Locate the cell with the specified text and output its (x, y) center coordinate. 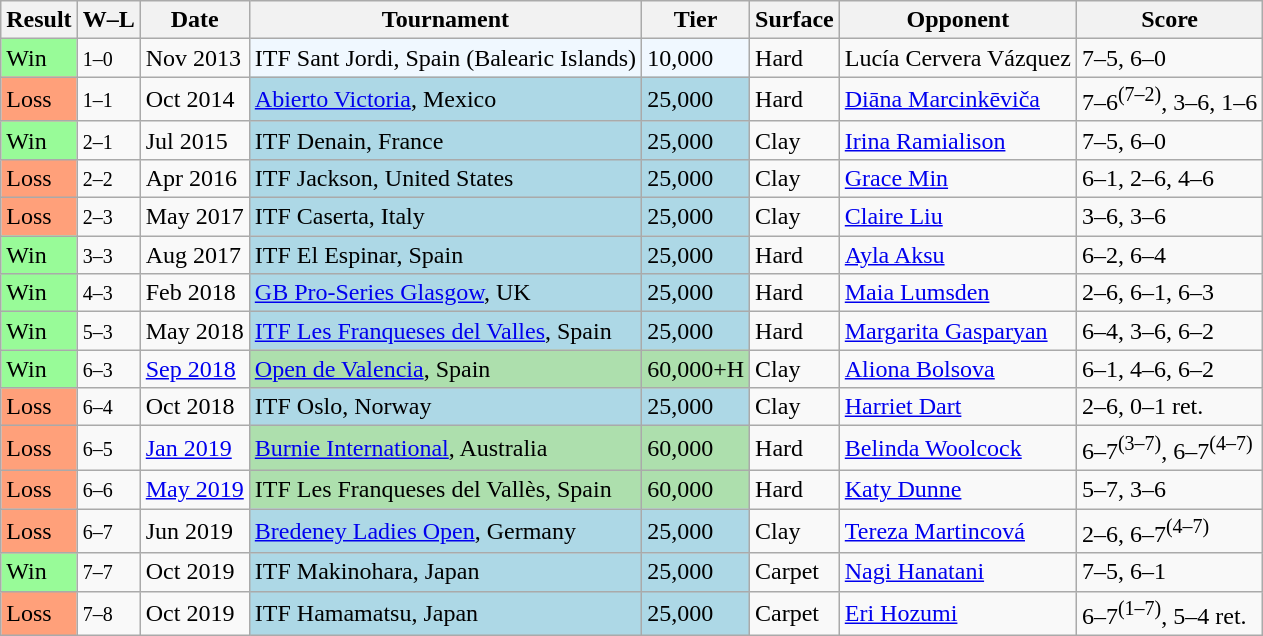
Sep 2018 (194, 369)
6–7(1–7), 5–4 ret. (1169, 614)
Abierto Victoria, Mexico (445, 100)
2–6, 6–1, 6–3 (1169, 293)
ITF Denain, France (445, 140)
Nagi Hanatani (958, 572)
6–2, 6–4 (1169, 255)
Result (39, 20)
Aug 2017 (194, 255)
Harriet Dart (958, 407)
Lucía Cervera Vázquez (958, 58)
Jun 2019 (194, 532)
Oct 2014 (194, 100)
Margarita Gasparyan (958, 331)
6–3 (108, 369)
5–3 (108, 331)
1–0 (108, 58)
Ayla Aksu (958, 255)
2–2 (108, 178)
Opponent (958, 20)
ITF Sant Jordi, Spain (Balearic Islands) (445, 58)
7–7 (108, 572)
Tournament (445, 20)
4–3 (108, 293)
6–1, 2–6, 4–6 (1169, 178)
May 2017 (194, 217)
ITF Oslo, Norway (445, 407)
10,000 (696, 58)
May 2018 (194, 331)
6–7(3–7), 6–7(4–7) (1169, 448)
Jul 2015 (194, 140)
May 2019 (194, 489)
Burnie International, Australia (445, 448)
7–5, 6–1 (1169, 572)
Open de Valencia, Spain (445, 369)
ITF Caserta, Italy (445, 217)
W–L (108, 20)
Date (194, 20)
Score (1169, 20)
ITF El Espinar, Spain (445, 255)
3–3 (108, 255)
Surface (795, 20)
Nov 2013 (194, 58)
2–3 (108, 217)
GB Pro-Series Glasgow, UK (445, 293)
ITF Makinohara, Japan (445, 572)
2–1 (108, 140)
Eri Hozumi (958, 614)
Claire Liu (958, 217)
ITF Hamamatsu, Japan (445, 614)
7–6(7–2), 3–6, 1–6 (1169, 100)
2–6, 6–7(4–7) (1169, 532)
6–7 (108, 532)
Irina Ramialison (958, 140)
Aliona Bolsova (958, 369)
Katy Dunne (958, 489)
7–8 (108, 614)
Belinda Woolcock (958, 448)
Oct 2018 (194, 407)
6–4, 3–6, 6–2 (1169, 331)
3–6, 3–6 (1169, 217)
Feb 2018 (194, 293)
6–4 (108, 407)
1–1 (108, 100)
6–1, 4–6, 6–2 (1169, 369)
Jan 2019 (194, 448)
6–6 (108, 489)
2–6, 0–1 ret. (1169, 407)
5–7, 3–6 (1169, 489)
ITF Les Franqueses del Valles, Spain (445, 331)
ITF Jackson, United States (445, 178)
Tier (696, 20)
Grace Min (958, 178)
6–5 (108, 448)
60,000+H (696, 369)
ITF Les Franqueses del Vallès, Spain (445, 489)
Diāna Marcinkēviča (958, 100)
Apr 2016 (194, 178)
Bredeney Ladies Open, Germany (445, 532)
Maia Lumsden (958, 293)
Tereza Martincová (958, 532)
